Search for the cell housing the specified text and yield its [x, y] center coordinate. 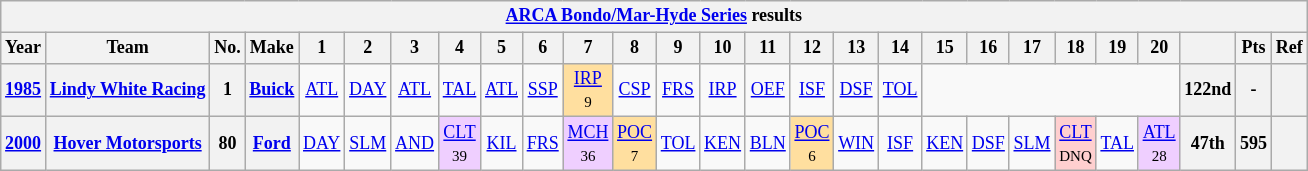
No. [228, 48]
KIL [502, 144]
Pts [1254, 48]
8 [635, 48]
7 [588, 48]
ARCA Bondo/Mar-Hyde Series results [654, 16]
Team [127, 48]
IRP [723, 90]
Make [272, 48]
SSP [542, 90]
122nd [1208, 90]
BLN [768, 144]
Year [24, 48]
Hover Motorsports [127, 144]
4 [459, 48]
12 [812, 48]
OEF [768, 90]
Ford [272, 144]
CLTDNQ [1076, 144]
AND [415, 144]
POC7 [635, 144]
MCH36 [588, 144]
IRP9 [588, 90]
ATL28 [1159, 144]
595 [1254, 144]
2 [368, 48]
15 [945, 48]
10 [723, 48]
9 [678, 48]
80 [228, 144]
Lindy White Racing [127, 90]
17 [1032, 48]
CSP [635, 90]
6 [542, 48]
WIN [856, 144]
3 [415, 48]
Ref [1289, 48]
2000 [24, 144]
47th [1208, 144]
19 [1117, 48]
16 [988, 48]
11 [768, 48]
Buick [272, 90]
20 [1159, 48]
POC6 [812, 144]
- [1254, 90]
1985 [24, 90]
13 [856, 48]
14 [900, 48]
18 [1076, 48]
CLT39 [459, 144]
5 [502, 48]
